Determine the [X, Y] coordinate at the center of the cell enclosing the given text.  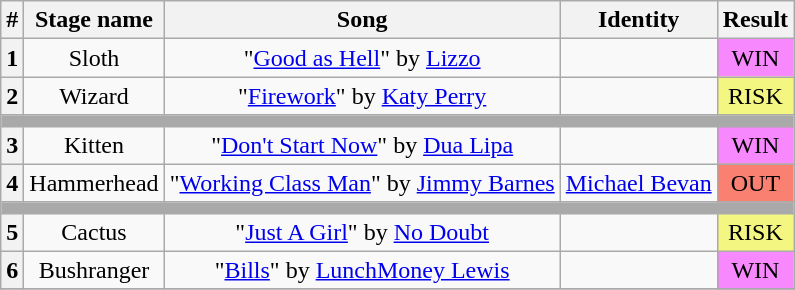
"Good as Hell" by Lizzo [362, 58]
Result [755, 20]
Stage name [94, 20]
"Don't Start Now" by Dua Lipa [362, 145]
Sloth [94, 58]
Cactus [94, 232]
OUT [755, 183]
Wizard [94, 96]
Michael Bevan [638, 183]
1 [12, 58]
6 [12, 270]
Identity [638, 20]
"Working Class Man" by Jimmy Barnes [362, 183]
5 [12, 232]
Hammerhead [94, 183]
# [12, 20]
"Just A Girl" by No Doubt [362, 232]
"Bills" by LunchMoney Lewis [362, 270]
Song [362, 20]
4 [12, 183]
2 [12, 96]
Kitten [94, 145]
"Firework" by Katy Perry [362, 96]
3 [12, 145]
Bushranger [94, 270]
